Determine the [x, y] coordinate at the center of the cell enclosing the given text.  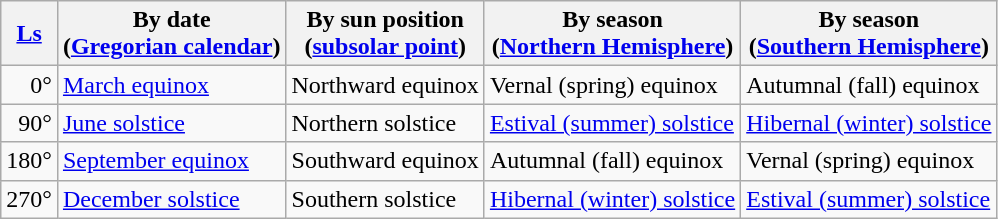
By season(Northern Hemisphere) [612, 34]
Southern solstice [385, 199]
By season(Southern Hemisphere) [869, 34]
0° [30, 85]
Ls [30, 34]
Northern solstice [385, 123]
270° [30, 199]
Southward equinox [385, 161]
December solstice [172, 199]
June solstice [172, 123]
90° [30, 123]
March equinox [172, 85]
By sun position(subsolar point) [385, 34]
By date(Gregorian calendar) [172, 34]
180° [30, 161]
September equinox [172, 161]
Northward equinox [385, 85]
